Capture the cell that displays the provided text and extract its (x, y) central coordinate. 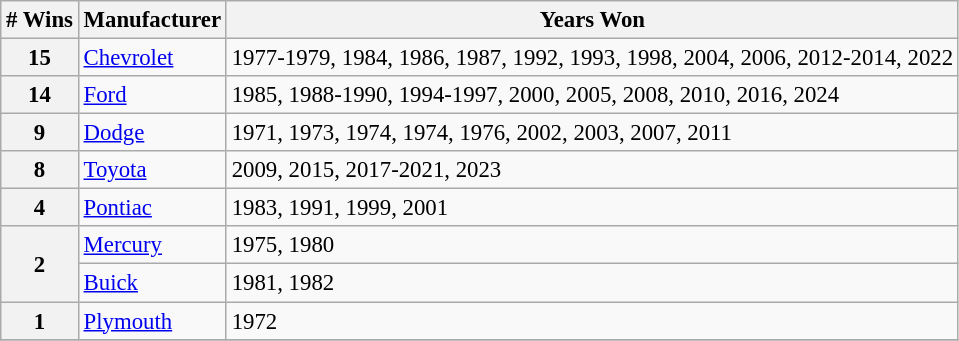
1972 (592, 321)
1981, 1982 (592, 283)
Toyota (152, 170)
1977-1979, 1984, 1986, 1987, 1992, 1993, 1998, 2004, 2006, 2012-2014, 2022 (592, 58)
Plymouth (152, 321)
1 (40, 321)
15 (40, 58)
8 (40, 170)
Buick (152, 283)
9 (40, 133)
Years Won (592, 20)
2009, 2015, 2017-2021, 2023 (592, 170)
1983, 1991, 1999, 2001 (592, 208)
2 (40, 264)
Dodge (152, 133)
1975, 1980 (592, 245)
Ford (152, 95)
1985, 1988-1990, 1994-1997, 2000, 2005, 2008, 2010, 2016, 2024 (592, 95)
1971, 1973, 1974, 1974, 1976, 2002, 2003, 2007, 2011 (592, 133)
Pontiac (152, 208)
Manufacturer (152, 20)
14 (40, 95)
Mercury (152, 245)
# Wins (40, 20)
4 (40, 208)
Chevrolet (152, 58)
